Return the (X, Y) coordinate for the center point of the cell that contains the specified text.  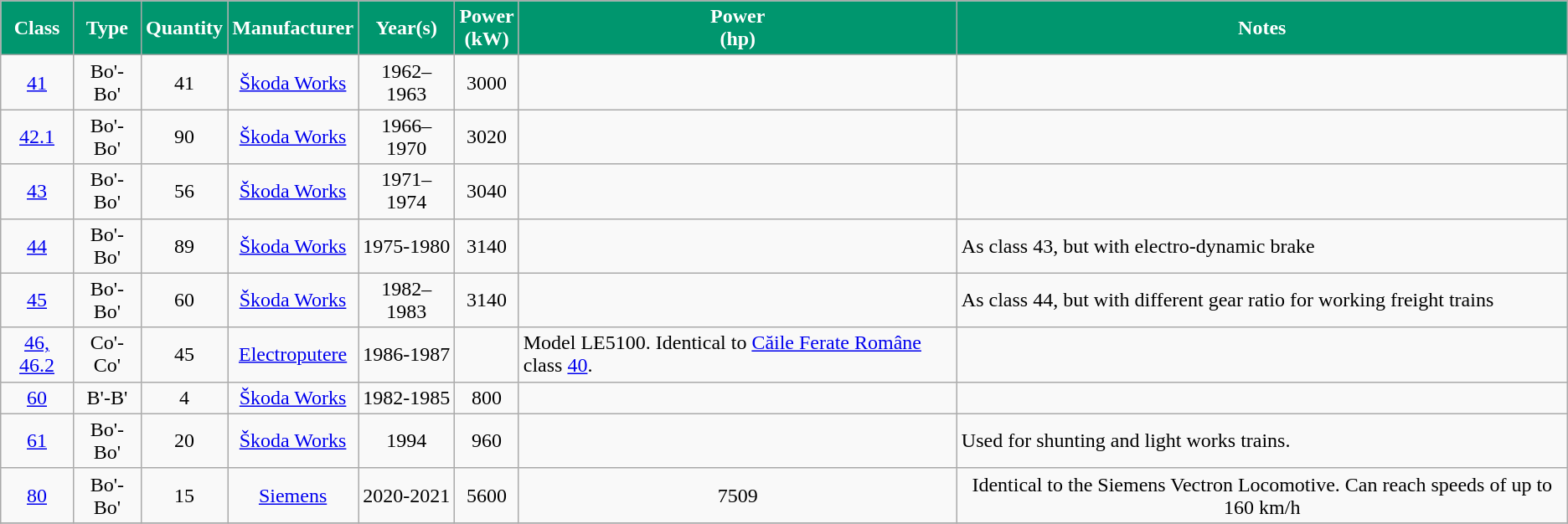
Identical to the Siemens Vectron Locomotive. Can reach speeds of up to 160 km/h (1261, 496)
46, 46.2 (37, 355)
3020 (487, 137)
Model LE5100. Identical to Căile Ferate Române class 40. (737, 355)
1986-1987 (407, 355)
1982-1985 (407, 398)
43 (37, 191)
61 (37, 440)
1966–1970 (407, 137)
960 (487, 440)
44 (37, 246)
89 (184, 246)
20 (184, 440)
1982–1983 (407, 300)
B'-B' (107, 398)
5600 (487, 496)
1975-1980 (407, 246)
56 (184, 191)
1962–1963 (407, 82)
Used for shunting and light works trains. (1261, 440)
1971–1974 (407, 191)
7509 (737, 496)
4 (184, 398)
800 (487, 398)
As class 43, but with electro-dynamic brake (1261, 246)
Class (37, 28)
15 (184, 496)
2020-2021 (407, 496)
80 (37, 496)
90 (184, 137)
Electroputere (293, 355)
42.1 (37, 137)
Type (107, 28)
Notes (1261, 28)
3000 (487, 82)
Co'-Co' (107, 355)
Quantity (184, 28)
Power(hp) (737, 28)
Power(kW) (487, 28)
Manufacturer (293, 28)
3040 (487, 191)
1994 (407, 440)
Siemens (293, 496)
As class 44, but with different gear ratio for working freight trains (1261, 300)
Year(s) (407, 28)
